Scan for the cell matching the given text and deliver its (x, y) coordinate at center. 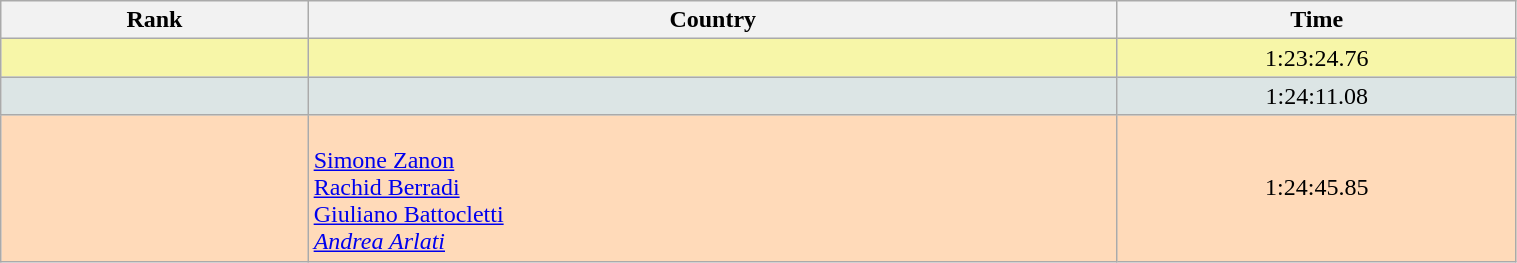
Time (1316, 20)
1:24:11.08 (1316, 96)
Country (712, 20)
1:24:45.85 (1316, 188)
Rank (154, 20)
Simone ZanonRachid BerradiGiuliano BattoclettiAndrea Arlati (712, 188)
1:23:24.76 (1316, 58)
